Locate the cell with the specified text and output its [X, Y] center coordinate. 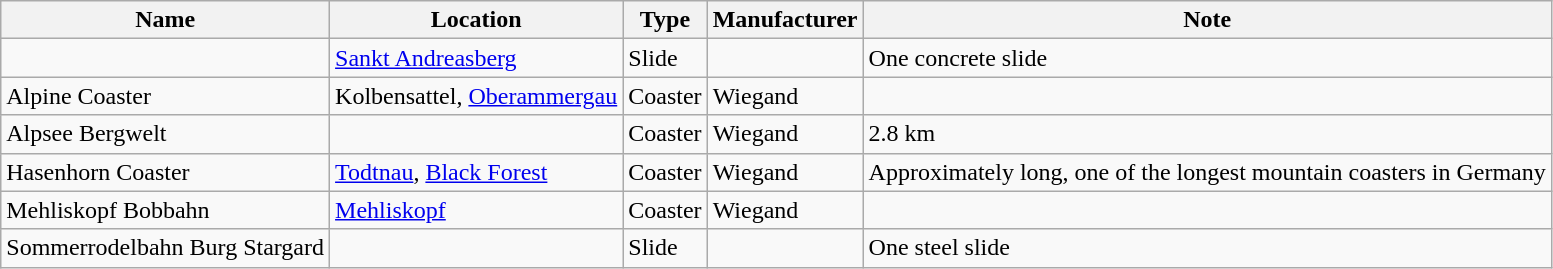
Note [1207, 20]
Approximately long, one of the longest mountain coasters in Germany [1207, 172]
Sankt Andreasberg [476, 58]
One steel slide [1207, 248]
Manufacturer [785, 20]
One concrete slide [1207, 58]
Alpine Coaster [166, 96]
2.8 km [1207, 134]
Alpsee Bergwelt [166, 134]
Type [665, 20]
Mehliskopf [476, 210]
Todtnau, Black Forest [476, 172]
Hasenhorn Coaster [166, 172]
Kolbensattel, Oberammergau [476, 96]
Sommerrodelbahn Burg Stargard [166, 248]
Name [166, 20]
Mehliskopf Bobbahn [166, 210]
Location [476, 20]
